Identify which cell holds the provided text, then report its (x, y) central coordinate. 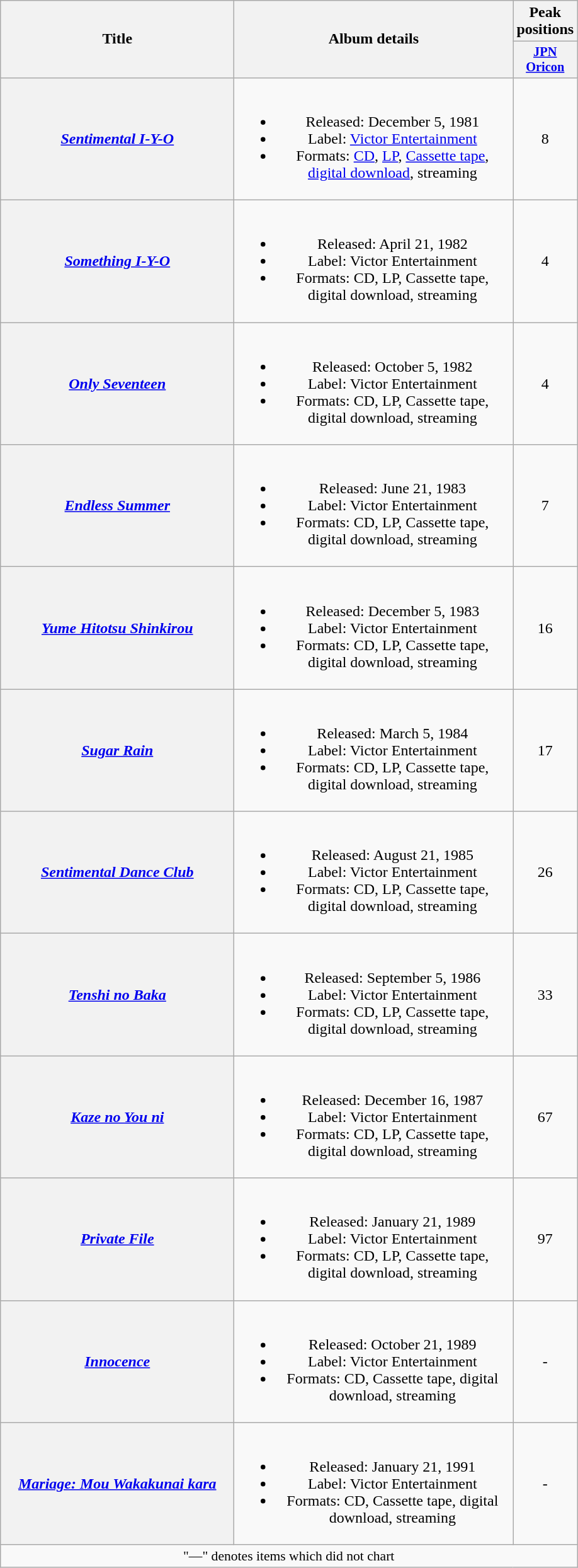
"—" denotes items which did not chart (289, 1556)
Sugar Rain (117, 750)
Album details (374, 39)
Released: December 16, 1987Label: Victor EntertainmentFormats: CD, LP, Cassette tape, digital download, streaming (374, 1117)
8 (545, 139)
Yume Hitotsu Shinkirou (117, 628)
Kaze no You ni (117, 1117)
17 (545, 750)
Released: December 5, 1983Label: Victor EntertainmentFormats: CD, LP, Cassette tape, digital download, streaming (374, 628)
33 (545, 995)
Mariage: Mou Wakakunai kara (117, 1484)
Tenshi no Baka (117, 995)
Endless Summer (117, 506)
16 (545, 628)
97 (545, 1239)
Something I-Y-O (117, 261)
Released: January 21, 1991Label: Victor EntertainmentFormats: CD, Cassette tape, digital download, streaming (374, 1484)
Released: October 5, 1982Label: Victor EntertainmentFormats: CD, LP, Cassette tape, digital download, streaming (374, 384)
JPNOricon (545, 60)
Released: April 21, 1982Label: Victor EntertainmentFormats: CD, LP, Cassette tape, digital download, streaming (374, 261)
Released: December 5, 1981Label: Victor EntertainmentFormats: CD, LP, Cassette tape, digital download, streaming (374, 139)
67 (545, 1117)
26 (545, 873)
Title (117, 39)
Released: August 21, 1985Label: Victor EntertainmentFormats: CD, LP, Cassette tape, digital download, streaming (374, 873)
7 (545, 506)
Released: March 5, 1984Label: Victor EntertainmentFormats: CD, LP, Cassette tape, digital download, streaming (374, 750)
Released: January 21, 1989Label: Victor EntertainmentFormats: CD, LP, Cassette tape, digital download, streaming (374, 1239)
Only Seventeen (117, 384)
Innocence (117, 1361)
Released: October 21, 1989Label: Victor EntertainmentFormats: CD, Cassette tape, digital download, streaming (374, 1361)
Peak positions (545, 21)
Released: September 5, 1986Label: Victor EntertainmentFormats: CD, LP, Cassette tape, digital download, streaming (374, 995)
Sentimental Dance Club (117, 873)
Sentimental I-Y-O (117, 139)
Released: June 21, 1983Label: Victor EntertainmentFormats: CD, LP, Cassette tape, digital download, streaming (374, 506)
Private File (117, 1239)
